Determine the (X, Y) coordinate at the center of the cell enclosing the given text.  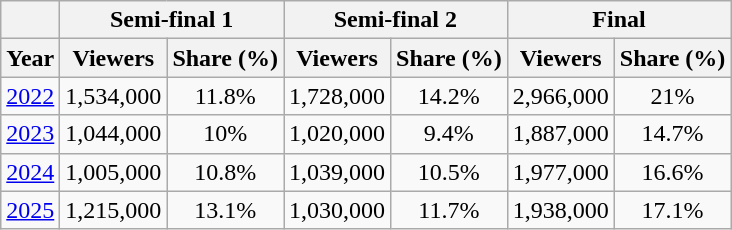
16.6% (672, 172)
14.7% (672, 134)
1,728,000 (338, 96)
10% (226, 134)
1,044,000 (114, 134)
21% (672, 96)
17.1% (672, 210)
1,005,000 (114, 172)
1,030,000 (338, 210)
Semi-final 2 (396, 20)
11.7% (450, 210)
Year (30, 58)
2022 (30, 96)
1,534,000 (114, 96)
2023 (30, 134)
Final (619, 20)
9.4% (450, 134)
2025 (30, 210)
1,020,000 (338, 134)
1,938,000 (560, 210)
2024 (30, 172)
10.8% (226, 172)
1,887,000 (560, 134)
14.2% (450, 96)
1,215,000 (114, 210)
2,966,000 (560, 96)
13.1% (226, 210)
1,039,000 (338, 172)
1,977,000 (560, 172)
11.8% (226, 96)
Semi-final 1 (172, 20)
10.5% (450, 172)
